Return the (x, y) coordinate for the center point of the cell that contains the specified text.  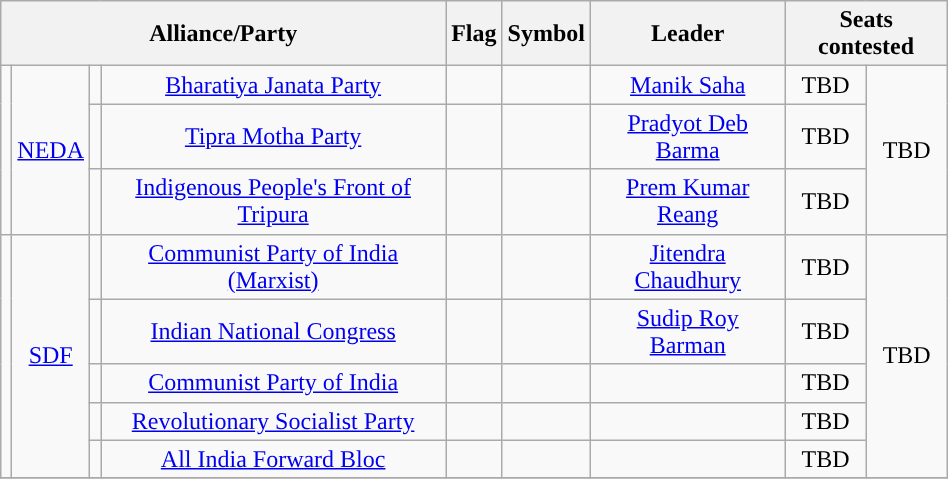
Indigenous People's Front of Tripura (274, 202)
Communist Party of India (274, 383)
Leader (688, 34)
Jitendra Chaudhury (688, 266)
Bharatiya Janata Party (274, 85)
Pradyot Deb Barma (688, 136)
Manik Saha (688, 85)
Tipra Motha Party (274, 136)
Sudip Roy Barman (688, 332)
Symbol (546, 34)
Flag (474, 34)
Alliance/Party (224, 34)
All India Forward Bloc (274, 459)
Communist Party of India (Marxist) (274, 266)
Prem Kumar Reang (688, 202)
Seats contested (866, 34)
Revolutionary Socialist Party (274, 421)
Indian National Congress (274, 332)
NEDA (51, 150)
SDF (51, 356)
